Return the [X, Y] coordinate for the center point of the cell that contains the specified text.  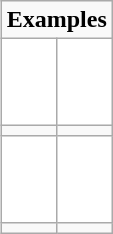
Examples [56, 20]
